Detect which cell encompasses the target text, then output its [x, y] center coordinate. 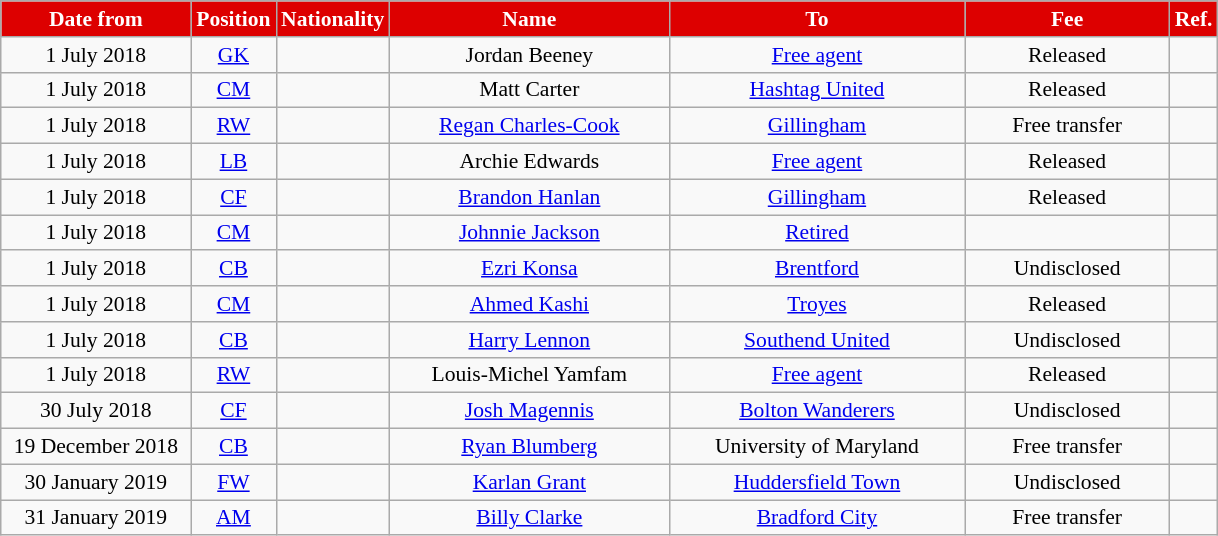
Josh Magennis [529, 411]
Louis-Michel Yamfam [529, 375]
Jordan Beeney [529, 55]
Billy Clarke [529, 518]
Ahmed Kashi [529, 304]
Archie Edwards [529, 162]
AM [234, 518]
Brandon Hanlan [529, 197]
Hashtag United [816, 90]
Bolton Wanderers [816, 411]
Retired [816, 233]
Harry Lennon [529, 340]
30 January 2019 [96, 482]
19 December 2018 [96, 447]
Bradford City [816, 518]
Johnnie Jackson [529, 233]
Nationality [332, 19]
Southend United [816, 340]
Troyes [816, 304]
University of Maryland [816, 447]
To [816, 19]
Position [234, 19]
Matt Carter [529, 90]
Fee [1068, 19]
Name [529, 19]
Regan Charles-Cook [529, 126]
Karlan Grant [529, 482]
Brentford [816, 269]
Date from [96, 19]
GK [234, 55]
FW [234, 482]
Ref. [1194, 19]
30 July 2018 [96, 411]
31 January 2019 [96, 518]
LB [234, 162]
Ezri Konsa [529, 269]
Ryan Blumberg [529, 447]
Huddersfield Town [816, 482]
